Identify which cell holds the provided text, then report its [x, y] central coordinate. 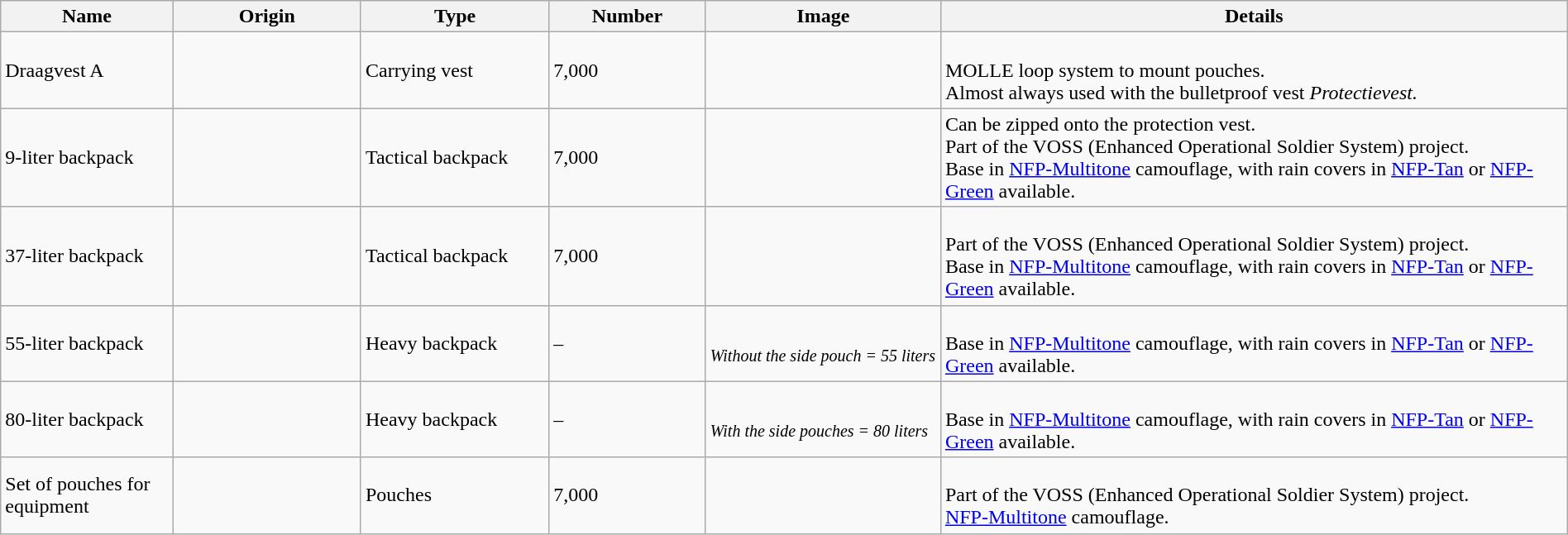
9-liter backpack [87, 157]
55-liter backpack [87, 343]
Origin [266, 17]
With the side pouches = 80 liters [823, 419]
Number [627, 17]
Carrying vest [455, 70]
Image [823, 17]
Set of pouches for equipment [87, 495]
80-liter backpack [87, 419]
Details [1254, 17]
Part of the VOSS (Enhanced Operational Soldier System) project.Base in NFP-Multitone camouflage, with rain covers in NFP-Tan or NFP-Green available. [1254, 256]
Name [87, 17]
37-liter backpack [87, 256]
MOLLE loop system to mount pouches.Almost always used with the bulletproof vest Protectievest. [1254, 70]
Pouches [455, 495]
Draagvest A [87, 70]
Without the side pouch = 55 liters [823, 343]
Type [455, 17]
Part of the VOSS (Enhanced Operational Soldier System) project.NFP-Multitone camouflage. [1254, 495]
